Detect which cell encompasses the target text, then output its (X, Y) center coordinate. 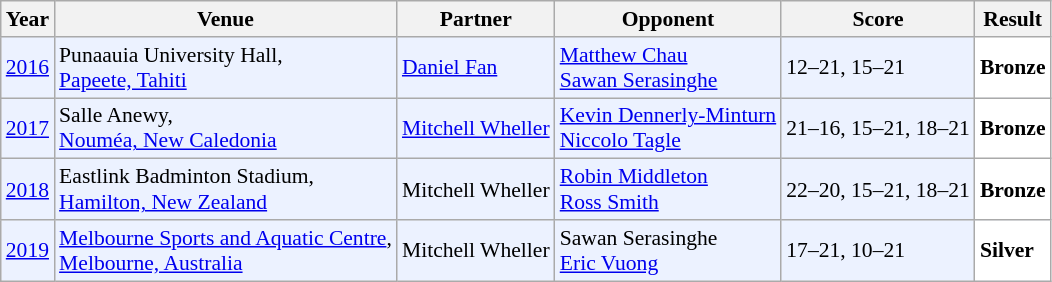
Matthew Chau Sawan Serasinghe (668, 68)
Partner (476, 19)
Punaauia University Hall,Papeete, Tahiti (226, 68)
22–20, 15–21, 18–21 (878, 190)
Melbourne Sports and Aquatic Centre,Melbourne, Australia (226, 250)
2019 (28, 250)
12–21, 15–21 (878, 68)
Kevin Dennerly-Minturn Niccolo Tagle (668, 128)
21–16, 15–21, 18–21 (878, 128)
2018 (28, 190)
Score (878, 19)
Year (28, 19)
Sawan Serasinghe Eric Vuong (668, 250)
2017 (28, 128)
Opponent (668, 19)
Silver (1013, 250)
Venue (226, 19)
Daniel Fan (476, 68)
17–21, 10–21 (878, 250)
Result (1013, 19)
Robin Middleton Ross Smith (668, 190)
Salle Anewy,Nouméa, New Caledonia (226, 128)
Eastlink Badminton Stadium,Hamilton, New Zealand (226, 190)
2016 (28, 68)
